Search for the cell housing the specified text and yield its (X, Y) center coordinate. 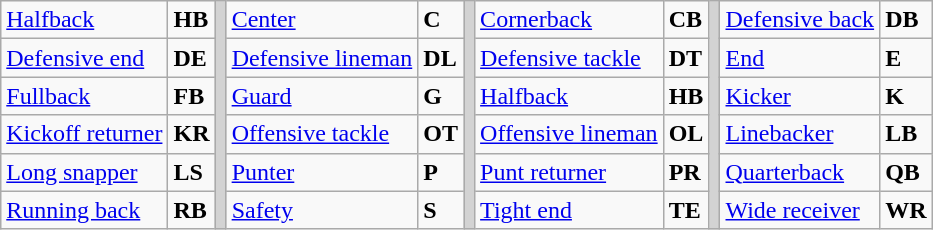
OT (441, 134)
Long snapper (84, 172)
Kicker (800, 96)
C (441, 20)
PR (686, 172)
Offensive tackle (322, 134)
Defensive lineman (322, 58)
RB (192, 210)
LB (906, 134)
Center (322, 20)
Defensive tackle (570, 58)
Fullback (84, 96)
Defensive end (84, 58)
Wide receiver (800, 210)
Offensive lineman (570, 134)
WR (906, 210)
Tight end (570, 210)
P (441, 172)
CB (686, 20)
G (441, 96)
Linebacker (800, 134)
Quarterback (800, 172)
Cornerback (570, 20)
K (906, 96)
Safety (322, 210)
DT (686, 58)
DE (192, 58)
DB (906, 20)
QB (906, 172)
TE (686, 210)
LS (192, 172)
Punt returner (570, 172)
KR (192, 134)
OL (686, 134)
Defensive back (800, 20)
Running back (84, 210)
Punter (322, 172)
End (800, 58)
Guard (322, 96)
E (906, 58)
DL (441, 58)
FB (192, 96)
S (441, 210)
Kickoff returner (84, 134)
